Return (x, y) of the center of cell containing provided text 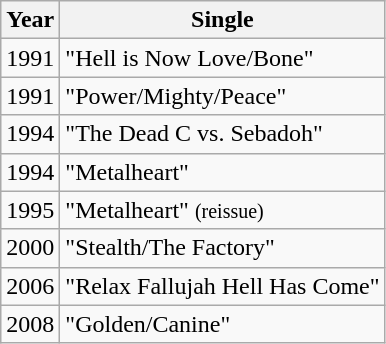
2000 (30, 248)
"Metalheart" (reissue) (222, 210)
Year (30, 20)
Single (222, 20)
"Stealth/The Factory" (222, 248)
"Metalheart" (222, 172)
1995 (30, 210)
"Golden/Canine" (222, 324)
"Hell is Now Love/Bone" (222, 58)
"Power/Mighty/Peace" (222, 96)
"Relax Fallujah Hell Has Come" (222, 286)
"The Dead C vs. Sebadoh" (222, 134)
2006 (30, 286)
2008 (30, 324)
